Determine the [X, Y] coordinate at the center of the cell enclosing the given text.  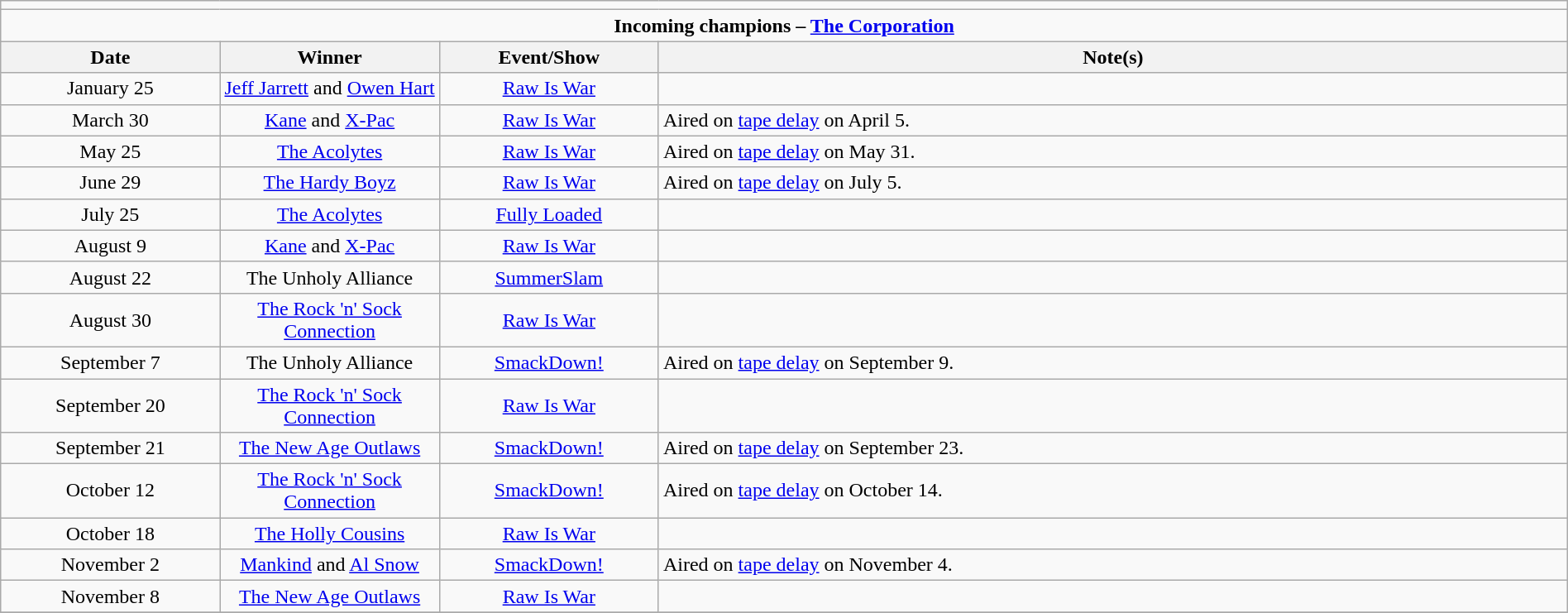
May 25 [111, 151]
Jeff Jarrett and Owen Hart [329, 89]
Fully Loaded [549, 214]
October 12 [111, 491]
Mankind and Al Snow [329, 565]
August 22 [111, 277]
SummerSlam [549, 277]
Aired on tape delay on November 4. [1113, 565]
June 29 [111, 183]
Aired on tape delay on April 5. [1113, 120]
November 2 [111, 565]
July 25 [111, 214]
Aired on tape delay on September 9. [1113, 362]
The Hardy Boyz [329, 183]
Aired on tape delay on July 5. [1113, 183]
March 30 [111, 120]
Event/Show [549, 57]
August 9 [111, 246]
January 25 [111, 89]
Note(s) [1113, 57]
November 8 [111, 596]
September 21 [111, 448]
Winner [329, 57]
Date [111, 57]
Aired on tape delay on October 14. [1113, 491]
October 18 [111, 534]
September 20 [111, 405]
The Holly Cousins [329, 534]
Aired on tape delay on September 23. [1113, 448]
Incoming champions – The Corporation [784, 26]
August 30 [111, 319]
September 7 [111, 362]
Aired on tape delay on May 31. [1113, 151]
